From the cell containing the given text, extract its center point as [X, Y] coordinate. 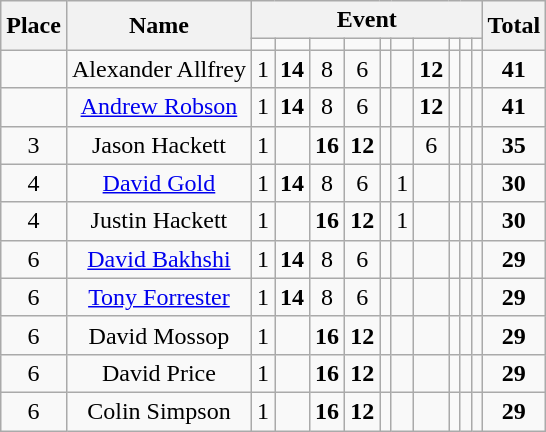
Colin Simpson [158, 411]
David Mossop [158, 335]
Andrew Robson [158, 107]
David Price [158, 373]
Total [514, 26]
Place [34, 26]
Jason Hackett [158, 145]
Event [366, 20]
35 [514, 145]
Name [158, 26]
3 [34, 145]
David Gold [158, 183]
David Bakhshi [158, 259]
Alexander Allfrey [158, 69]
Tony Forrester [158, 297]
Justin Hackett [158, 221]
